Output the (X, Y) coordinate of the center of the cell containing the given text.  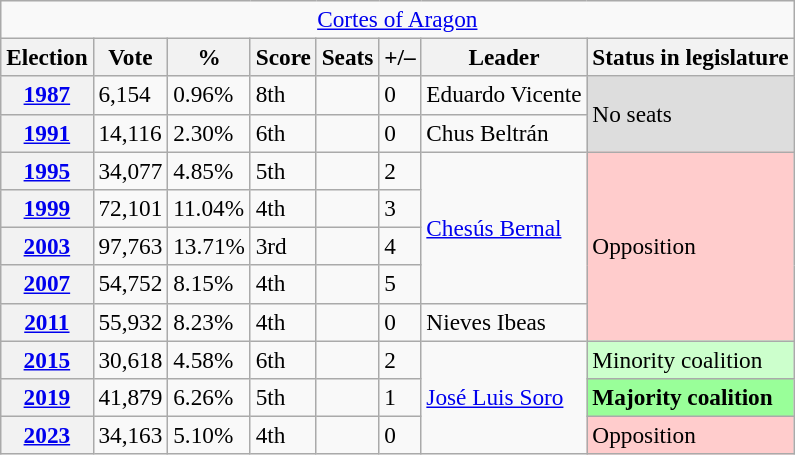
2019 (47, 397)
2023 (47, 435)
Status in legislature (690, 57)
97,763 (130, 246)
Leader (504, 57)
2003 (47, 246)
2015 (47, 359)
2.30% (210, 133)
1 (400, 397)
0.96% (210, 95)
4 (400, 246)
1999 (47, 208)
8.23% (210, 322)
41,879 (130, 397)
1991 (47, 133)
6,154 (130, 95)
8th (283, 95)
% (210, 57)
54,752 (130, 284)
14,116 (130, 133)
1995 (47, 170)
34,077 (130, 170)
Chus Beltrán (504, 133)
Eduardo Vicente (504, 95)
5 (400, 284)
72,101 (130, 208)
13.71% (210, 246)
2011 (47, 322)
1987 (47, 95)
Nieves Ibeas (504, 322)
34,163 (130, 435)
55,932 (130, 322)
José Luis Soro (504, 396)
4.58% (210, 359)
Seats (348, 57)
5.10% (210, 435)
4.85% (210, 170)
6.26% (210, 397)
Majority coalition (690, 397)
Vote (130, 57)
Election (47, 57)
11.04% (210, 208)
2007 (47, 284)
3 (400, 208)
30,618 (130, 359)
Minority coalition (690, 359)
8.15% (210, 284)
Cortes of Aragon (398, 19)
No seats (690, 114)
Score (283, 57)
3rd (283, 246)
Chesús Bernal (504, 226)
+/– (400, 57)
